Identify which cell holds the provided text, then report its [x, y] central coordinate. 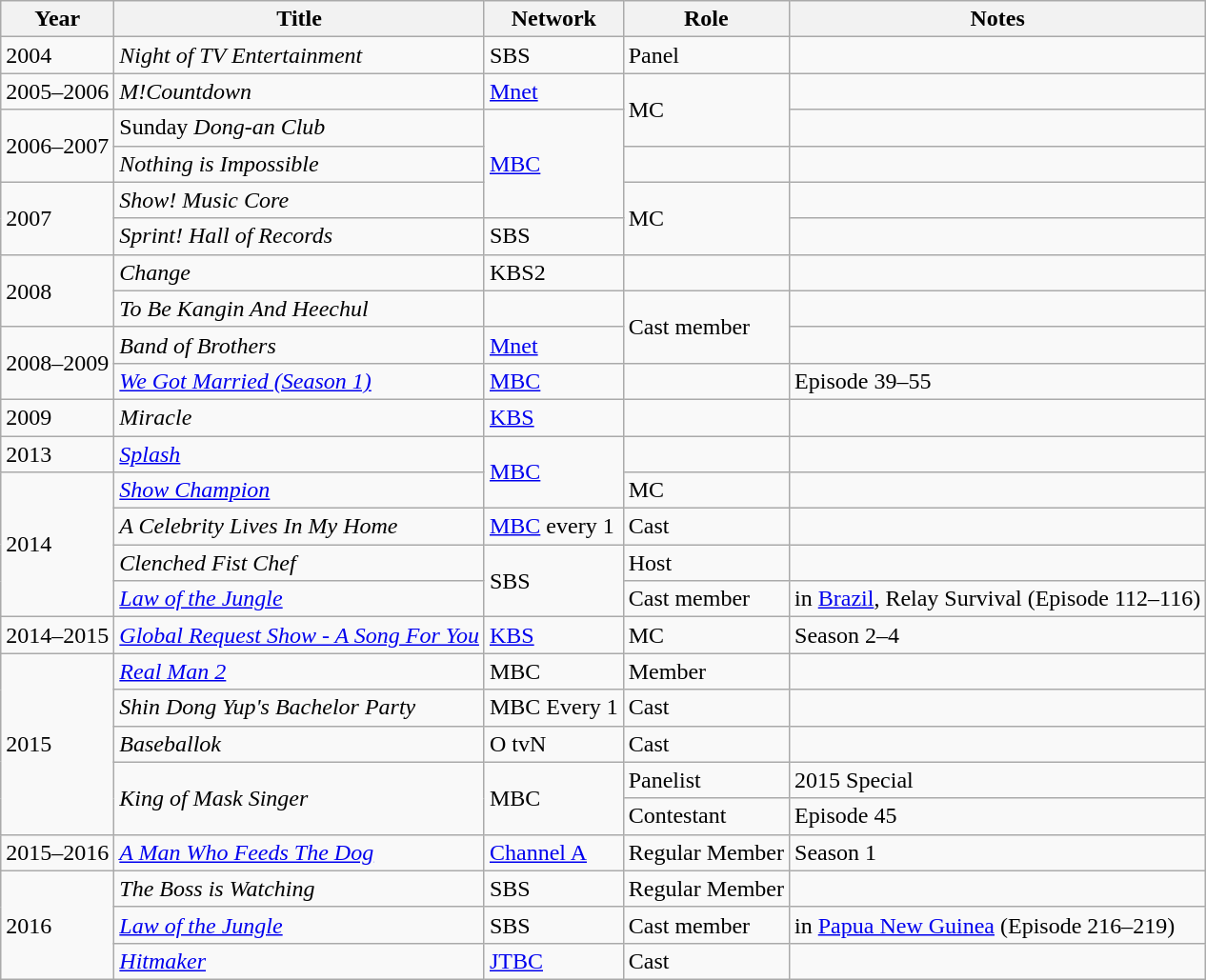
Sprint! Hall of Records [299, 236]
2015 [57, 744]
2009 [57, 417]
Global Request Show - A Song For You [299, 635]
Real Man 2 [299, 671]
2014–2015 [57, 635]
Episode 45 [998, 816]
JTBC [553, 961]
Panel [706, 55]
A Celebrity Lives In My Home [299, 527]
2004 [57, 55]
2008 [57, 290]
M!Countdown [299, 91]
Contestant [706, 816]
2008–2009 [57, 363]
Hitmaker [299, 961]
2007 [57, 218]
Network [553, 19]
Year [57, 19]
2014 [57, 545]
We Got Married (Season 1) [299, 381]
KBS2 [553, 272]
Nothing is Impossible [299, 164]
Season 2–4 [998, 635]
Season 1 [998, 852]
Host [706, 563]
Change [299, 272]
Baseballok [299, 744]
in Brazil, Relay Survival (Episode 112–116) [998, 599]
Role [706, 19]
Notes [998, 19]
King of Mask Singer [299, 798]
The Boss is Watching [299, 889]
Member [706, 671]
2005–2006 [57, 91]
Band of Brothers [299, 345]
Show Champion [299, 490]
2016 [57, 925]
2015–2016 [57, 852]
Shin Dong Yup's Bachelor Party [299, 708]
MBC Every 1 [553, 708]
Miracle [299, 417]
Show! Music Core [299, 200]
O tvN [553, 744]
2006–2007 [57, 146]
Channel A [553, 852]
Title [299, 19]
MBC every 1 [553, 527]
in Papua New Guinea (Episode 216–219) [998, 925]
To Be Kangin And Heechul [299, 309]
Episode 39–55 [998, 381]
A Man Who Feeds The Dog [299, 852]
Night of TV Entertainment [299, 55]
Clenched Fist Chef [299, 563]
2013 [57, 454]
2015 Special [998, 780]
Splash [299, 454]
Panelist [706, 780]
Sunday Dong-an Club [299, 128]
